Identify which cell holds the provided text, then report its (X, Y) central coordinate. 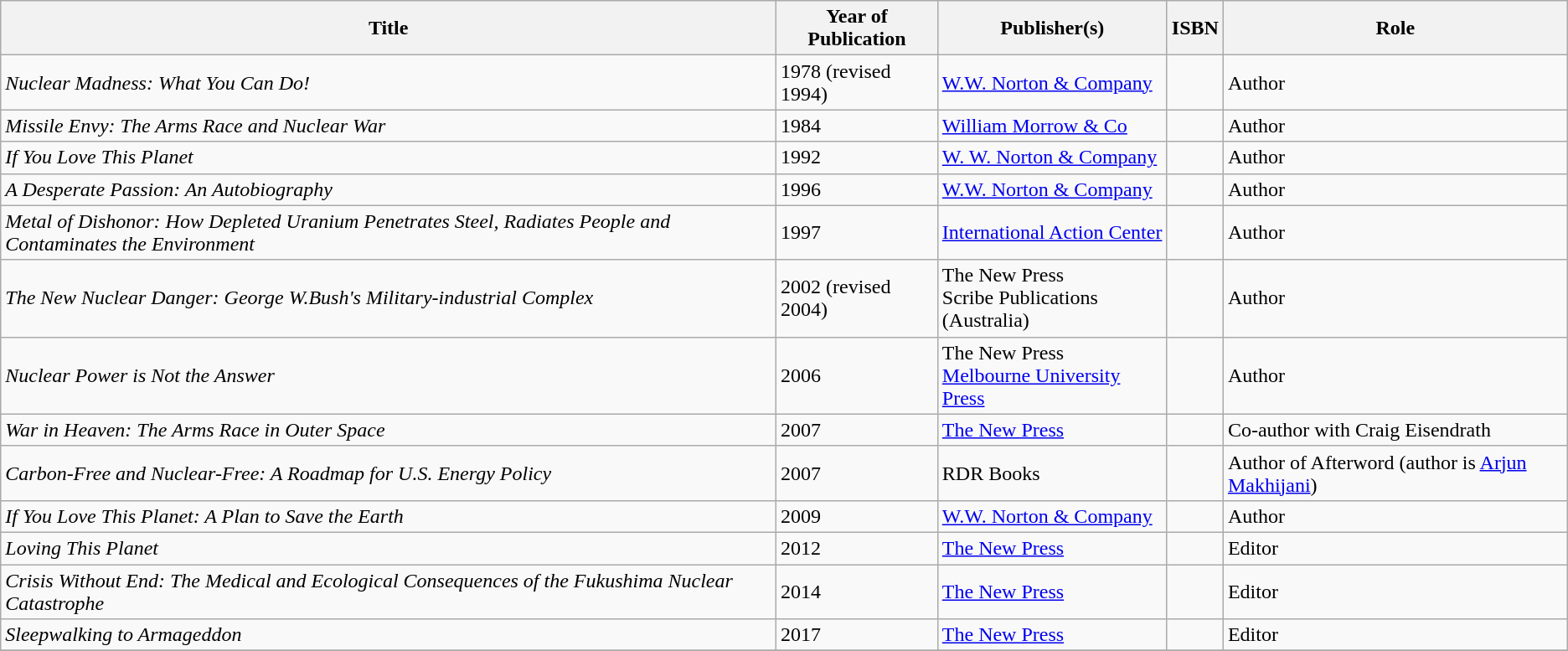
1978 (revised 1994) (858, 82)
The New PressMelbourne University Press (1052, 375)
2017 (858, 635)
Title (389, 28)
Crisis Without End: The Medical and Ecological Consequences of the Fukushima Nuclear Catastrophe (389, 592)
RDR Books (1052, 473)
1997 (858, 233)
Carbon-Free and Nuclear-Free: A Roadmap for U.S. Energy Policy (389, 473)
Role (1395, 28)
1996 (858, 189)
If You Love This Planet: A Plan to Save the Earth (389, 516)
1984 (858, 126)
ISBN (1194, 28)
International Action Center (1052, 233)
Publisher(s) (1052, 28)
1992 (858, 158)
Sleepwalking to Armageddon (389, 635)
William Morrow & Co (1052, 126)
2014 (858, 592)
W. W. Norton & Company (1052, 158)
Co-author with Craig Eisendrath (1395, 430)
The New PressScribe Publications (Australia) (1052, 298)
2009 (858, 516)
Loving This Planet (389, 548)
Author of Afterword (author is Arjun Makhijani) (1395, 473)
Nuclear Power is Not the Answer (389, 375)
The New Nuclear Danger: George W.Bush's Military-industrial Complex (389, 298)
2012 (858, 548)
2002 (revised 2004) (858, 298)
2006 (858, 375)
Missile Envy: The Arms Race and Nuclear War (389, 126)
A Desperate Passion: An Autobiography (389, 189)
Year of Publication (858, 28)
War in Heaven: The Arms Race in Outer Space (389, 430)
Nuclear Madness: What You Can Do! (389, 82)
If You Love This Planet (389, 158)
Metal of Dishonor: How Depleted Uranium Penetrates Steel, Radiates People and Contaminates the Environment (389, 233)
